Detect which cell encompasses the target text, then output its [X, Y] center coordinate. 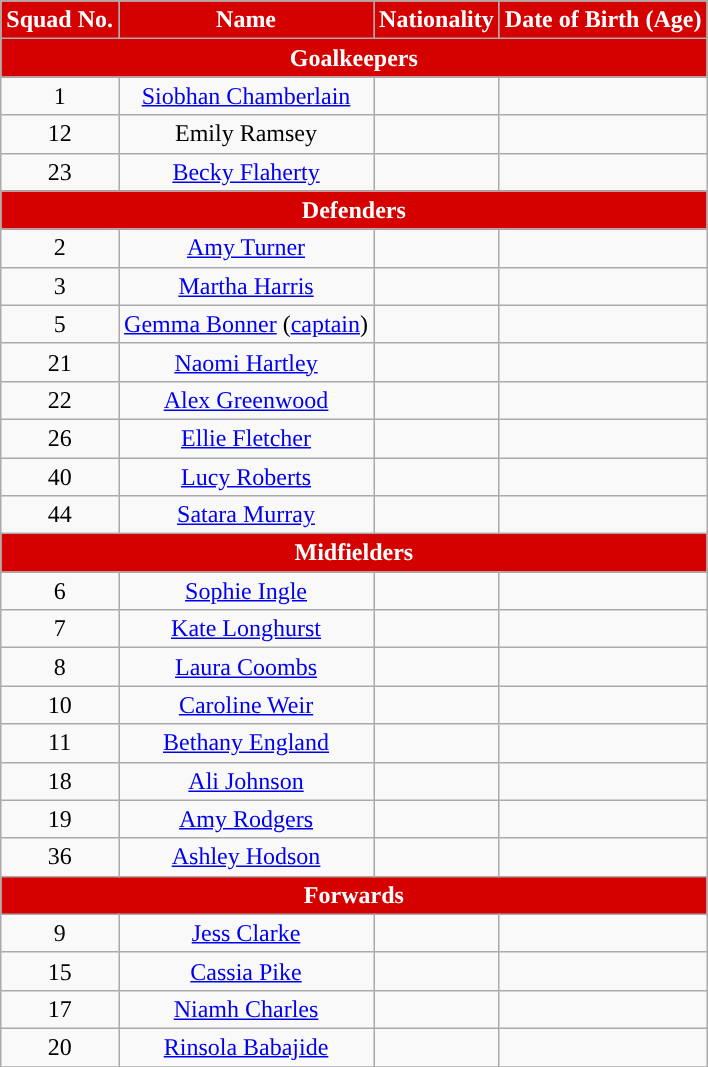
17 [60, 1009]
Ellie Fletcher [246, 438]
Amy Rodgers [246, 819]
Forwards [354, 895]
19 [60, 819]
Nationality [437, 20]
6 [60, 591]
Caroline Weir [246, 705]
Emily Ramsey [246, 134]
Ashley Hodson [246, 857]
10 [60, 705]
9 [60, 933]
Jess Clarke [246, 933]
3 [60, 286]
Alex Greenwood [246, 400]
Date of Birth (Age) [603, 20]
36 [60, 857]
40 [60, 477]
2 [60, 248]
Cassia Pike [246, 971]
Kate Longhurst [246, 629]
7 [60, 629]
Naomi Hartley [246, 362]
Bethany England [246, 743]
Squad No. [60, 20]
Siobhan Chamberlain [246, 96]
Defenders [354, 210]
23 [60, 172]
Goalkeepers [354, 58]
Name [246, 20]
Laura Coombs [246, 667]
1 [60, 96]
Amy Turner [246, 248]
8 [60, 667]
5 [60, 324]
Rinsola Babajide [246, 1047]
26 [60, 438]
12 [60, 134]
18 [60, 781]
Niamh Charles [246, 1009]
Sophie Ingle [246, 591]
Satara Murray [246, 515]
15 [60, 971]
22 [60, 400]
Lucy Roberts [246, 477]
Ali Johnson [246, 781]
Midfielders [354, 553]
21 [60, 362]
Becky Flaherty [246, 172]
Gemma Bonner (captain) [246, 324]
44 [60, 515]
11 [60, 743]
Martha Harris [246, 286]
20 [60, 1047]
